For the text-containing cell, return its midpoint in (x, y) coordinate format. 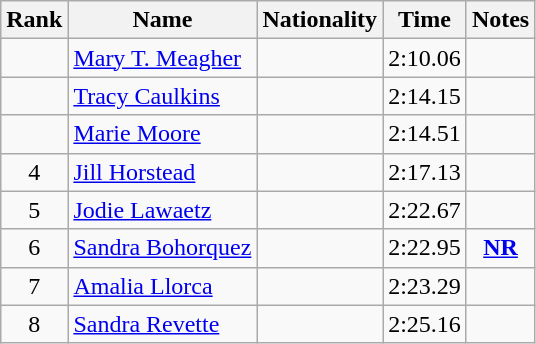
5 (34, 210)
Time (425, 20)
Rank (34, 20)
Sandra Revette (162, 324)
2:10.06 (425, 58)
Name (162, 20)
2:14.15 (425, 96)
NR (500, 248)
2:14.51 (425, 134)
Jill Horstead (162, 172)
4 (34, 172)
Nationality (320, 20)
Notes (500, 20)
8 (34, 324)
2:22.95 (425, 248)
Marie Moore (162, 134)
Tracy Caulkins (162, 96)
2:23.29 (425, 286)
Amalia Llorca (162, 286)
Sandra Bohorquez (162, 248)
7 (34, 286)
2:22.67 (425, 210)
Jodie Lawaetz (162, 210)
2:25.16 (425, 324)
2:17.13 (425, 172)
6 (34, 248)
Mary T. Meagher (162, 58)
